Identify which cell holds the provided text, then report its (X, Y) central coordinate. 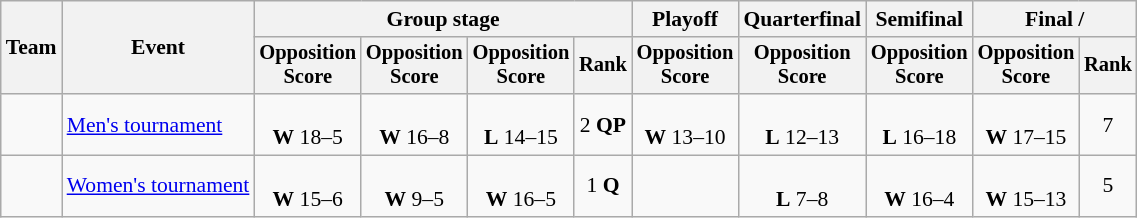
2 QP (603, 124)
Men's tournament (158, 124)
1 Q (603, 186)
Final / (1055, 19)
W 13–10 (686, 124)
W 15–13 (1026, 186)
W 17–15 (1026, 124)
Women's tournament (158, 186)
Team (32, 48)
Playoff (686, 19)
7 (1108, 124)
W 16–4 (920, 186)
Group stage (442, 19)
Event (158, 48)
5 (1108, 186)
W 9–5 (414, 186)
W 16–8 (414, 124)
L 12–13 (802, 124)
L 14–15 (522, 124)
W 18–5 (308, 124)
W 16–5 (522, 186)
W 15–6 (308, 186)
L 16–18 (920, 124)
L 7–8 (802, 186)
Quarterfinal (802, 19)
Semifinal (920, 19)
